From the cell containing the given text, extract its center point as (X, Y) coordinate. 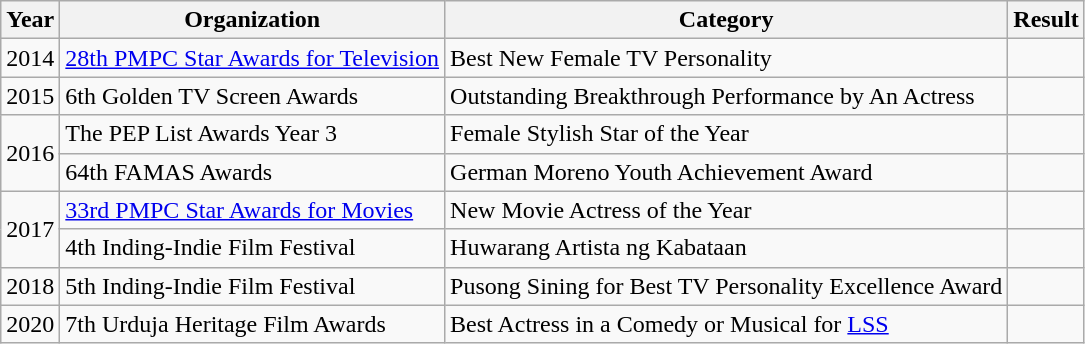
German Moreno Youth Achievement Award (726, 172)
Outstanding Breakthrough Performance by An Actress (726, 96)
Female Stylish Star of the Year (726, 134)
5th Inding-Indie Film Festival (252, 286)
New Movie Actress of the Year (726, 210)
The PEP List Awards Year 3 (252, 134)
Category (726, 20)
Result (1046, 20)
Year (30, 20)
Pusong Sining for Best TV Personality Excellence Award (726, 286)
Best Actress in a Comedy or Musical for LSS (726, 324)
4th Inding-Indie Film Festival (252, 248)
2017 (30, 229)
64th FAMAS Awards (252, 172)
Huwarang Artista ng Kabataan (726, 248)
2014 (30, 58)
28th PMPC Star Awards for Television (252, 58)
2015 (30, 96)
6th Golden TV Screen Awards (252, 96)
2018 (30, 286)
2020 (30, 324)
Best New Female TV Personality (726, 58)
2016 (30, 153)
Organization (252, 20)
33rd PMPC Star Awards for Movies (252, 210)
7th Urduja Heritage Film Awards (252, 324)
